Return the [X, Y] coordinate for the center point of the cell that contains the specified text.  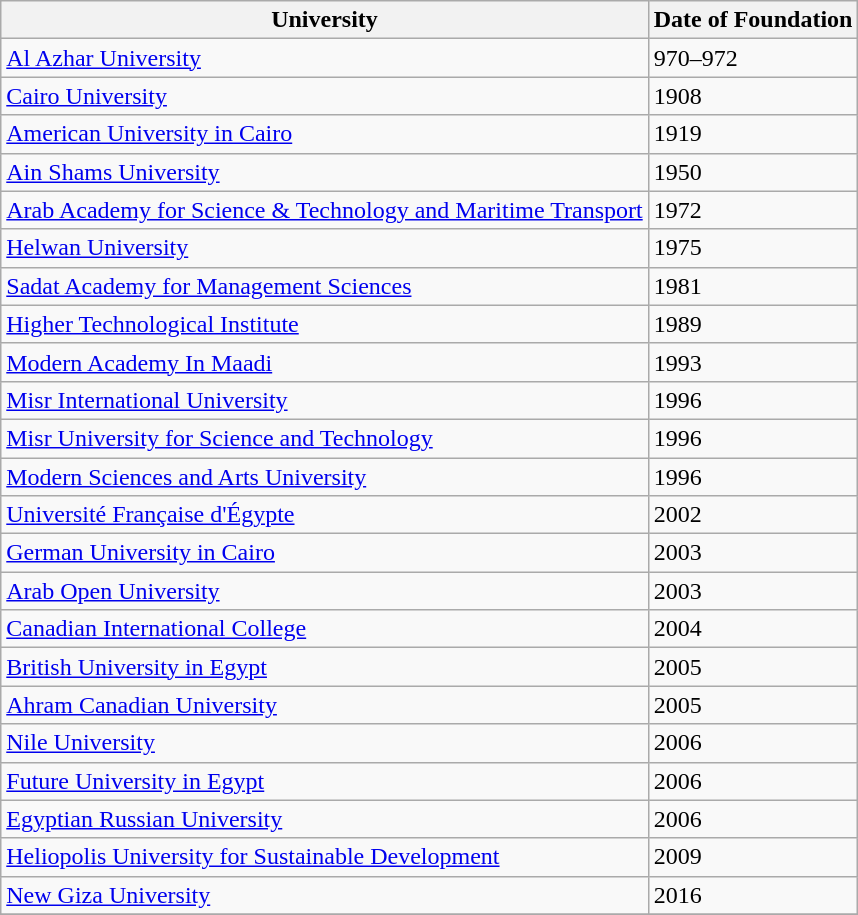
Arab Academy for Science & Technology and Maritime Transport [324, 210]
1919 [753, 134]
Misr University for Science and Technology [324, 438]
Date of Foundation [753, 20]
Nile University [324, 743]
1972 [753, 210]
University [324, 20]
Future University in Egypt [324, 781]
Modern Sciences and Arts University [324, 477]
Misr International University [324, 400]
1989 [753, 324]
German University in Cairo [324, 553]
Arab Open University [324, 591]
970–972 [753, 58]
Heliopolis University for Sustainable Development [324, 857]
1950 [753, 172]
1993 [753, 362]
Ain Shams University [324, 172]
Higher Technological Institute [324, 324]
2016 [753, 895]
1981 [753, 286]
Université Française d'Égypte [324, 515]
Egyptian Russian University [324, 819]
Canadian International College [324, 629]
Sadat Academy for Management Sciences [324, 286]
2004 [753, 629]
1975 [753, 248]
Ahram Canadian University [324, 705]
2002 [753, 515]
New Giza University [324, 895]
American University in Cairo [324, 134]
Helwan University [324, 248]
British University in Egypt [324, 667]
2009 [753, 857]
1908 [753, 96]
Modern Academy In Maadi [324, 362]
Al Azhar University [324, 58]
Cairo University [324, 96]
